Extract the (x, y) coordinate from the center of the cell holding the provided text.  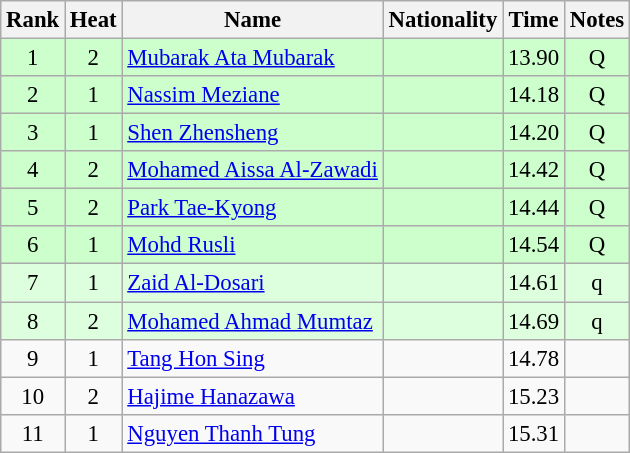
Mohd Rusli (252, 245)
8 (33, 321)
6 (33, 245)
Mohamed Ahmad Mumtaz (252, 321)
Park Tae-Kyong (252, 208)
14.42 (534, 170)
4 (33, 170)
Rank (33, 20)
14.61 (534, 283)
14.54 (534, 245)
15.23 (534, 396)
Tang Hon Sing (252, 358)
9 (33, 358)
11 (33, 433)
7 (33, 283)
Nassim Meziane (252, 95)
14.20 (534, 133)
Zaid Al-Dosari (252, 283)
Hajime Hanazawa (252, 396)
15.31 (534, 433)
14.78 (534, 358)
Nationality (442, 20)
Shen Zhensheng (252, 133)
Mohamed Aissa Al-Zawadi (252, 170)
Notes (596, 20)
14.18 (534, 95)
Heat (94, 20)
Nguyen Thanh Tung (252, 433)
Name (252, 20)
14.44 (534, 208)
5 (33, 208)
Mubarak Ata Mubarak (252, 58)
3 (33, 133)
14.69 (534, 321)
10 (33, 396)
Time (534, 20)
13.90 (534, 58)
